Output the (X, Y) coordinate of the center of the cell containing the given text.  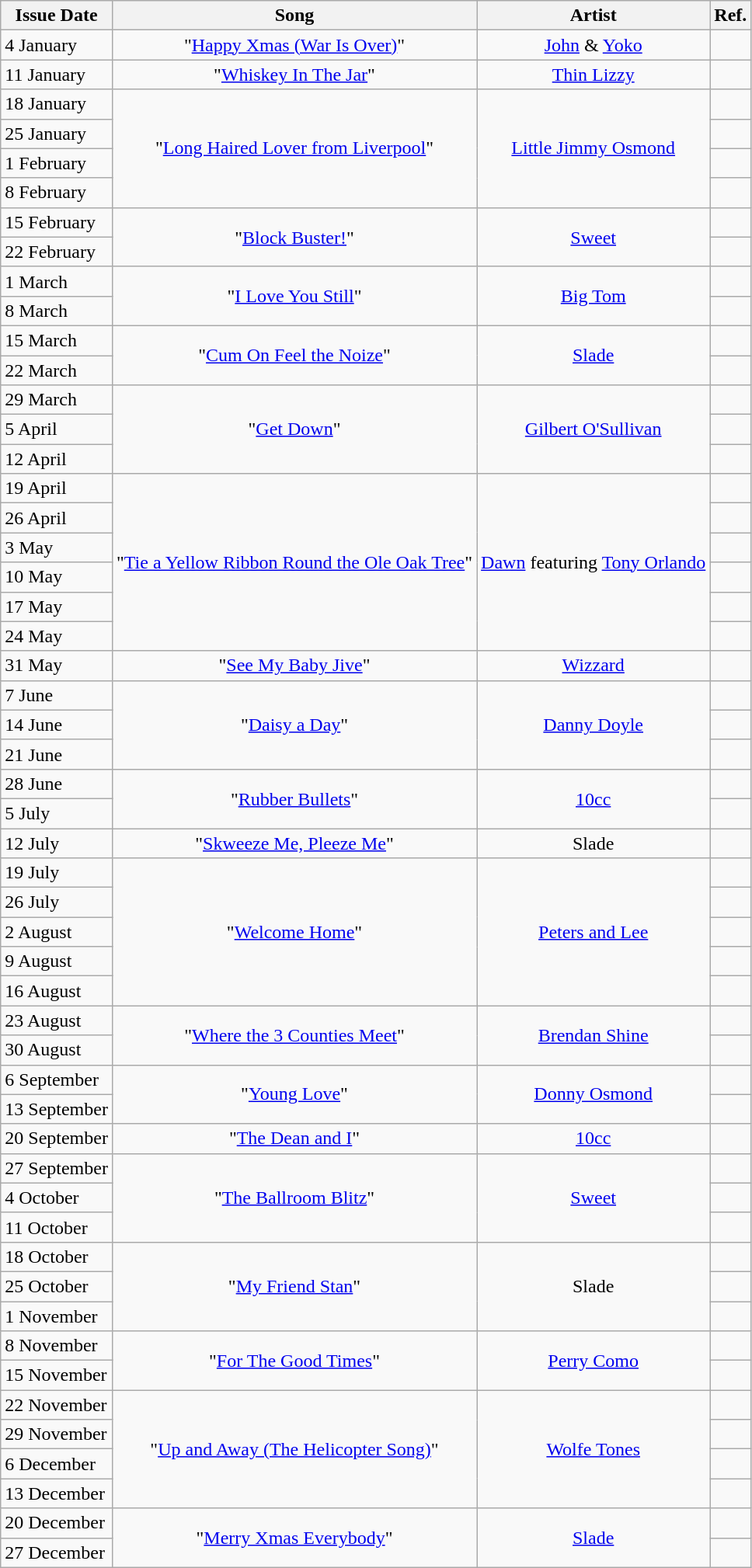
"I Love You Still" (294, 296)
"Daisy a Day" (294, 725)
Donny Osmond (594, 1094)
31 May (57, 666)
26 July (57, 902)
27 December (57, 1552)
20 December (57, 1523)
20 September (57, 1139)
1 November (57, 1316)
8 March (57, 311)
25 January (57, 134)
Perry Como (594, 1361)
23 August (57, 1020)
11 January (57, 75)
22 February (57, 252)
"Long Haired Lover from Liverpool" (294, 148)
Dawn featuring Tony Orlando (594, 562)
"Where the 3 Counties Meet" (294, 1035)
"Block Buster!" (294, 237)
30 August (57, 1050)
19 April (57, 488)
Little Jimmy Osmond (594, 148)
26 April (57, 518)
13 September (57, 1109)
18 January (57, 104)
"My Friend Stan" (294, 1286)
"Happy Xmas (War Is Over)" (294, 45)
12 July (57, 843)
"Cum On Feel the Noize" (294, 355)
Wizzard (594, 666)
13 December (57, 1493)
24 May (57, 636)
16 August (57, 991)
John & Yoko (594, 45)
11 October (57, 1227)
4 October (57, 1198)
"Rubber Bullets" (294, 798)
15 November (57, 1375)
10 May (57, 577)
15 March (57, 340)
21 June (57, 754)
28 June (57, 784)
22 March (57, 370)
9 August (57, 961)
"Whiskey In The Jar" (294, 75)
5 April (57, 429)
"Skweeze Me, Pleeze Me" (294, 843)
"Tie a Yellow Ribbon Round the Ole Oak Tree" (294, 562)
"Welcome Home" (294, 932)
Gilbert O'Sullivan (594, 429)
"Young Love" (294, 1094)
"For The Good Times" (294, 1361)
Wolfe Tones (594, 1449)
1 March (57, 281)
Ref. (730, 16)
19 July (57, 873)
5 July (57, 813)
"Get Down" (294, 429)
8 February (57, 193)
17 May (57, 607)
"Merry Xmas Everybody" (294, 1538)
8 November (57, 1346)
29 March (57, 400)
12 April (57, 459)
Thin Lizzy (594, 75)
Big Tom (594, 296)
"The Ballroom Blitz" (294, 1198)
14 June (57, 725)
18 October (57, 1257)
15 February (57, 222)
Artist (594, 16)
25 October (57, 1286)
27 September (57, 1168)
1 February (57, 163)
"Up and Away (The Helicopter Song)" (294, 1449)
4 January (57, 45)
3 May (57, 548)
Peters and Lee (594, 932)
29 November (57, 1434)
6 December (57, 1464)
Danny Doyle (594, 725)
Song (294, 16)
7 June (57, 695)
Issue Date (57, 16)
"The Dean and I" (294, 1139)
"See My Baby Jive" (294, 666)
Brendan Shine (594, 1035)
2 August (57, 932)
6 September (57, 1080)
22 November (57, 1405)
